Detect which cell encompasses the target text, then output its [x, y] center coordinate. 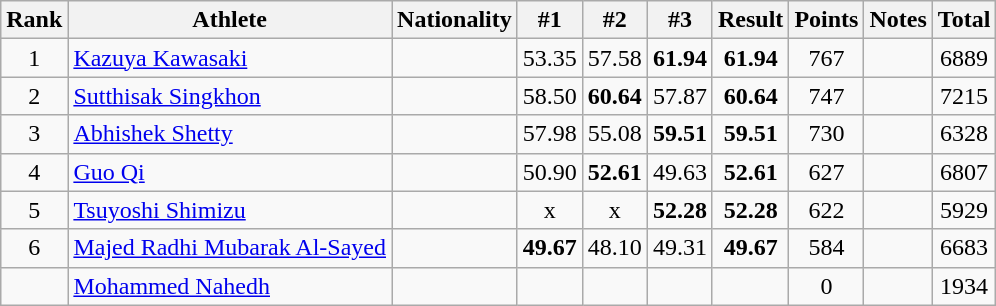
4 [34, 172]
Sutthisak Singkhon [230, 96]
Kazuya Kawasaki [230, 58]
53.35 [550, 58]
Nationality [455, 20]
5 [34, 210]
Majed Radhi Mubarak Al-Sayed [230, 248]
Mohammed Nahedh [230, 286]
6889 [964, 58]
Guo Qi [230, 172]
730 [826, 134]
Notes [898, 20]
58.50 [550, 96]
55.08 [614, 134]
747 [826, 96]
Rank [34, 20]
767 [826, 58]
48.10 [614, 248]
Tsuyoshi Shimizu [230, 210]
627 [826, 172]
584 [826, 248]
49.31 [680, 248]
3 [34, 134]
#3 [680, 20]
#2 [614, 20]
#1 [550, 20]
6328 [964, 134]
1934 [964, 286]
2 [34, 96]
Result [750, 20]
0 [826, 286]
6 [34, 248]
7215 [964, 96]
1 [34, 58]
6807 [964, 172]
50.90 [550, 172]
57.98 [550, 134]
Abhishek Shetty [230, 134]
Athlete [230, 20]
57.87 [680, 96]
49.63 [680, 172]
Points [826, 20]
622 [826, 210]
Total [964, 20]
57.58 [614, 58]
6683 [964, 248]
5929 [964, 210]
